Return the (X, Y) coordinate for the center point of the cell that contains the specified text.  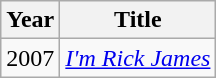
Title (138, 20)
2007 (30, 58)
I'm Rick James (138, 58)
Year (30, 20)
